Extract the (x, y) coordinate from the center of the cell holding the provided text.  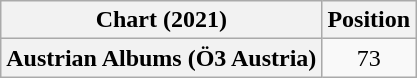
Chart (2021) (162, 20)
73 (369, 58)
Position (369, 20)
Austrian Albums (Ö3 Austria) (162, 58)
